Return [x, y] of the center of cell containing provided text 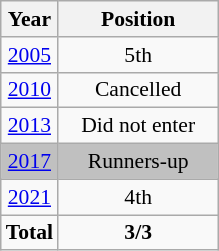
4th [138, 197]
2010 [30, 90]
Did not enter [138, 126]
2021 [30, 197]
2017 [30, 162]
2005 [30, 55]
3/3 [138, 233]
Year [30, 19]
Cancelled [138, 90]
Position [138, 19]
Runners-up [138, 162]
Total [30, 233]
5th [138, 55]
2013 [30, 126]
